From the cell containing the given text, extract its center point as (X, Y) coordinate. 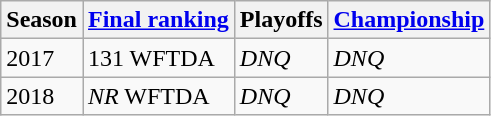
Final ranking (158, 20)
2017 (42, 58)
2018 (42, 96)
Championship (409, 20)
Playoffs (281, 20)
NR WFTDA (158, 96)
Season (42, 20)
131 WFTDA (158, 58)
